Find where the given text appears and provide that cell's center as [x, y] coordinate. 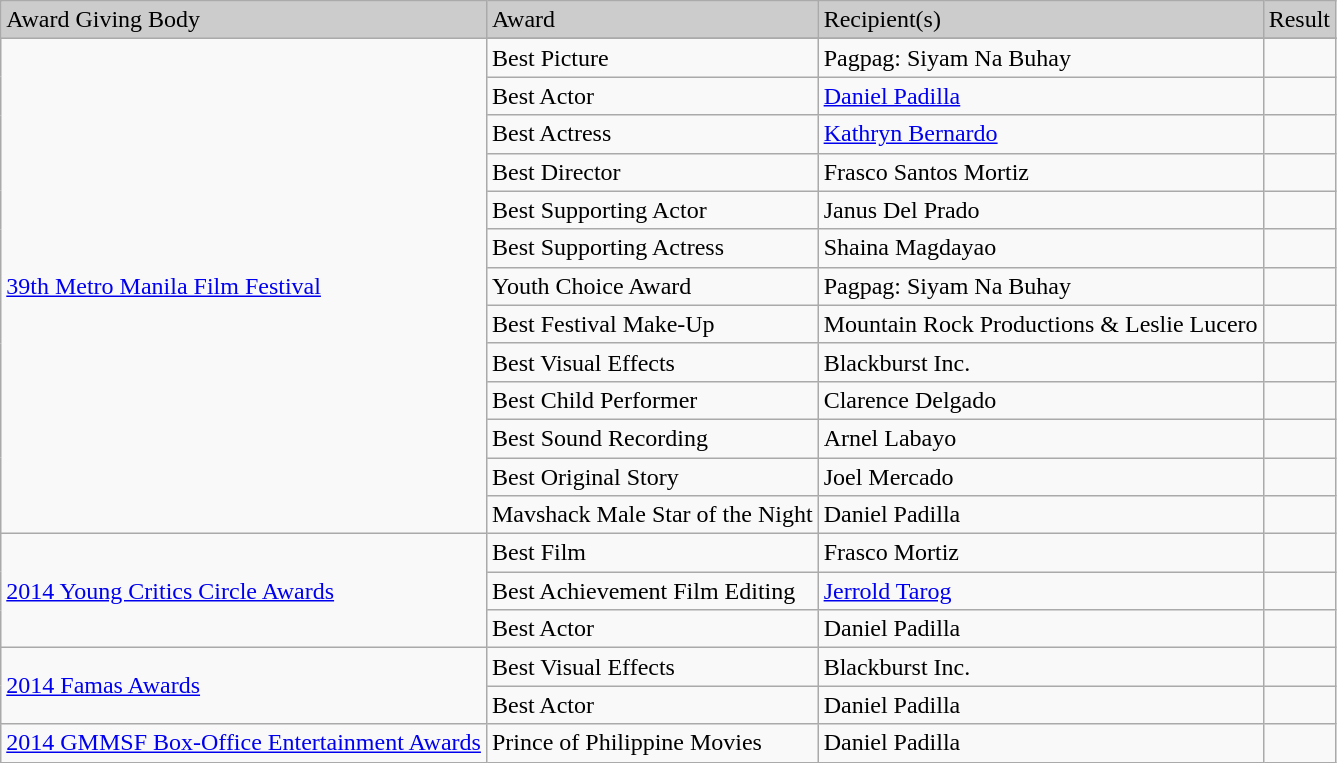
Prince of Philippine Movies [652, 743]
Mountain Rock Productions & Leslie Lucero [1040, 324]
Frasco Mortiz [1040, 553]
Award [652, 20]
Best Supporting Actor [652, 210]
Jerrold Tarog [1040, 591]
39th Metro Manila Film Festival [244, 286]
Kathryn Bernardo [1040, 134]
Best Supporting Actress [652, 248]
Best Picture [652, 58]
2014 Young Critics Circle Awards [244, 591]
Shaina Magdayao [1040, 248]
Best Director [652, 172]
Best Actress [652, 134]
Best Achievement Film Editing [652, 591]
Result [1299, 20]
Janus Del Prado [1040, 210]
Youth Choice Award [652, 286]
2014 Famas Awards [244, 686]
Mavshack Male Star of the Night [652, 515]
Best Original Story [652, 477]
Arnel Labayo [1040, 438]
Best Festival Make-Up [652, 324]
Joel Mercado [1040, 477]
2014 GMMSF Box-Office Entertainment Awards [244, 743]
Best Sound Recording [652, 438]
Recipient(s) [1040, 20]
Frasco Santos Mortiz [1040, 172]
Clarence Delgado [1040, 400]
Best Child Performer [652, 400]
Award Giving Body [244, 20]
Best Film [652, 553]
